Search for the cell housing the specified text and yield its [X, Y] center coordinate. 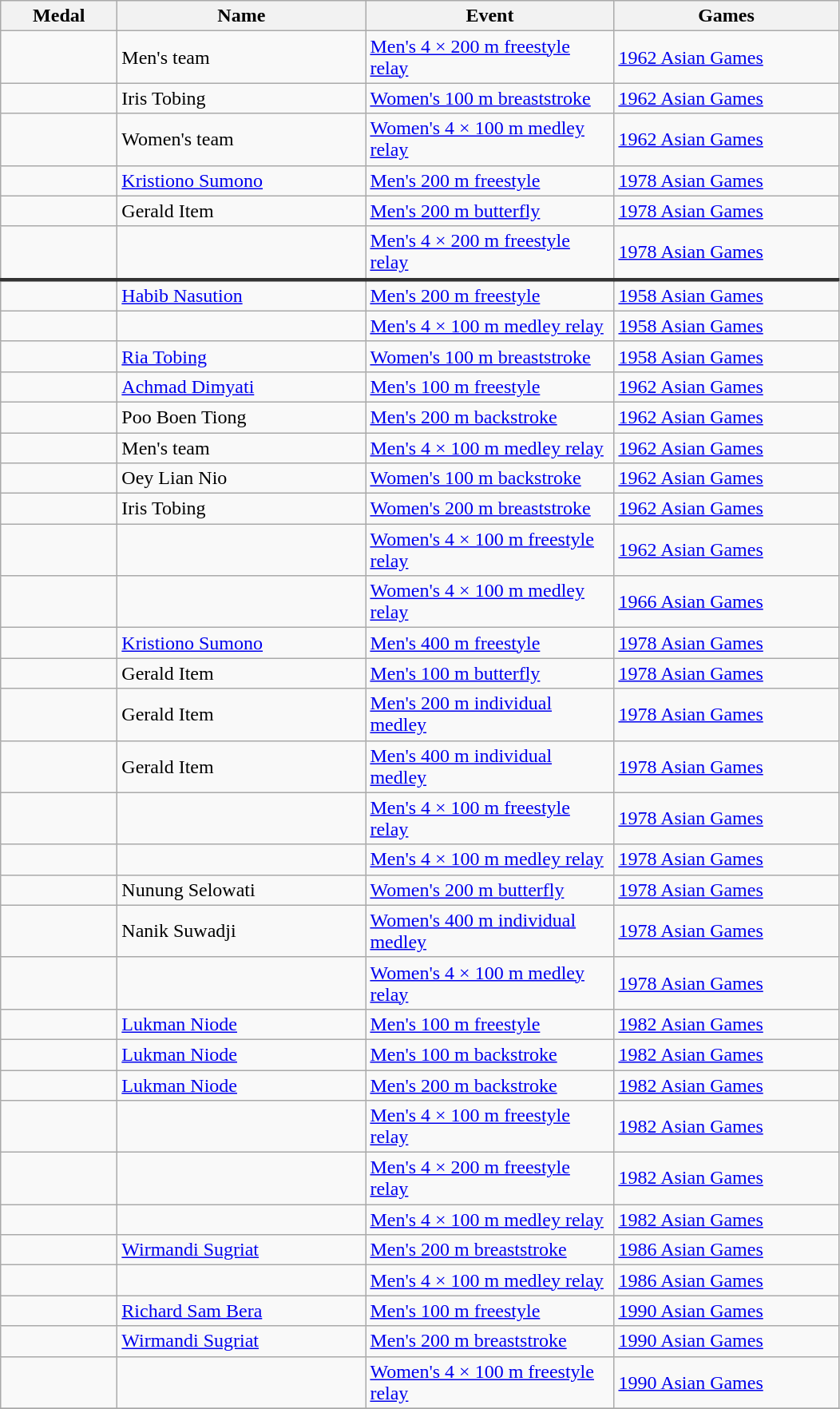
Women's team [241, 139]
Men's 400 m freestyle [490, 643]
Nunung Selowati [241, 890]
Games [727, 16]
Richard Sam Bera [241, 1311]
Habib Nasution [241, 296]
Men's 400 m individual medley [490, 767]
Women's 400 m individual medley [490, 931]
Women's 200 m butterfly [490, 890]
Event [490, 16]
Men's 100 m backstroke [490, 1054]
Ria Tobing [241, 356]
Oey Lian Nio [241, 478]
Men's 100 m butterfly [490, 673]
Men's 200 m individual medley [490, 714]
Achmad Dimyati [241, 387]
Nanik Suwadji [241, 931]
1966 Asian Games [727, 602]
Medal [59, 16]
Men's 200 m butterfly [490, 211]
Women's 200 m breaststroke [490, 509]
Name [241, 16]
Poo Boen Tiong [241, 417]
Women's 100 m backstroke [490, 478]
